Scan for the cell matching the given text and deliver its [X, Y] coordinate at center. 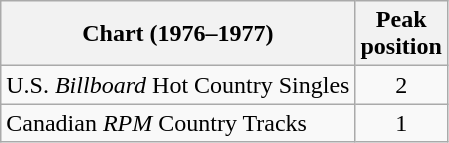
U.S. Billboard Hot Country Singles [178, 85]
2 [401, 85]
Chart (1976–1977) [178, 34]
1 [401, 123]
Canadian RPM Country Tracks [178, 123]
Peakposition [401, 34]
